Output the (X, Y) coordinate of the center of the cell containing the given text.  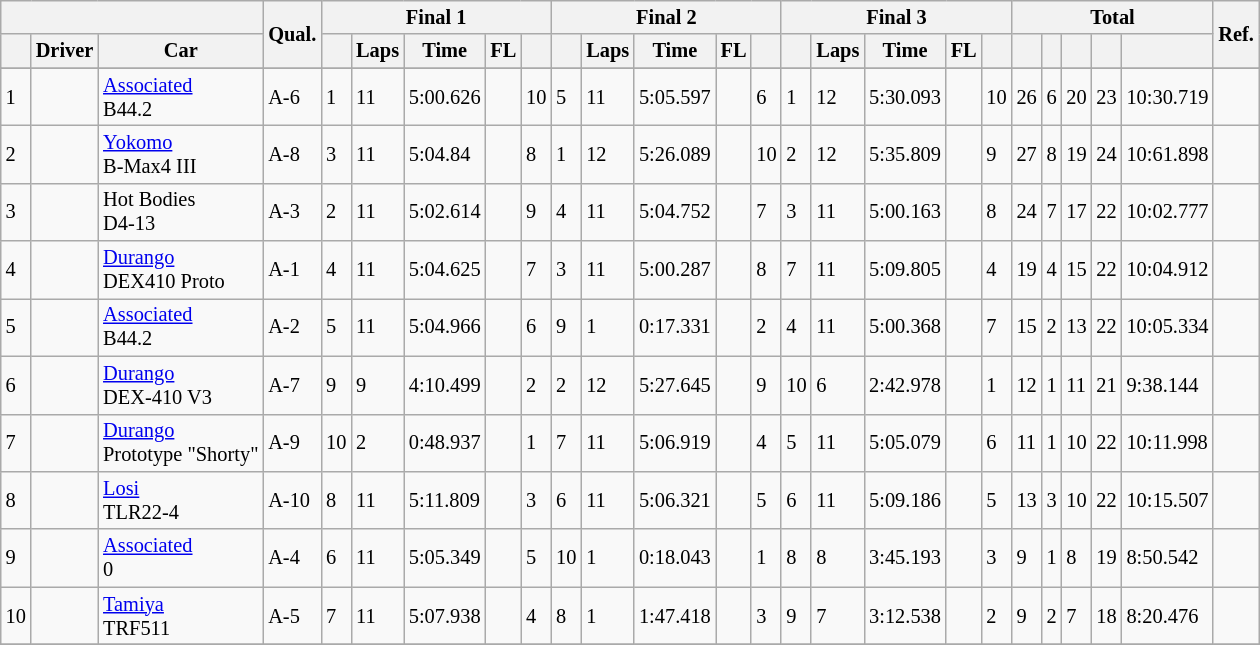
23 (1107, 97)
5:11.809 (445, 500)
5:04.625 (445, 270)
A-2 (292, 327)
0:17.331 (675, 327)
Tamiya TRF511 (180, 616)
5:02.614 (445, 212)
18 (1107, 616)
5:35.809 (905, 154)
8:50.542 (1168, 558)
10:30.719 (1168, 97)
10:61.898 (1168, 154)
5:06.321 (675, 500)
Qual. (292, 34)
5:27.645 (675, 385)
A-5 (292, 616)
5:05.349 (445, 558)
8:20.476 (1168, 616)
0:48.937 (445, 443)
Yokomo B-Max4 III (180, 154)
A-9 (292, 443)
10:04.912 (1168, 270)
5:00.626 (445, 97)
20 (1076, 97)
A-7 (292, 385)
10:11.998 (1168, 443)
A-4 (292, 558)
3:45.193 (905, 558)
5:30.093 (905, 97)
27 (1027, 154)
Losi TLR22-4 (180, 500)
10:02.777 (1168, 212)
5:09.186 (905, 500)
5:26.089 (675, 154)
5:00.163 (905, 212)
Total (1113, 17)
Durango Prototype "Shorty" (180, 443)
5:04.84 (445, 154)
Driver (64, 51)
17 (1076, 212)
5:09.805 (905, 270)
5:05.597 (675, 97)
A-10 (292, 500)
5:06.919 (675, 443)
2:42.978 (905, 385)
5:04.966 (445, 327)
0:18.043 (675, 558)
Car (180, 51)
10:05.334 (1168, 327)
A-8 (292, 154)
A-3 (292, 212)
Associated 0 (180, 558)
Final 2 (666, 17)
4:10.499 (445, 385)
10:15.507 (1168, 500)
Hot Bodies D4-13 (180, 212)
A-6 (292, 97)
5:00.368 (905, 327)
21 (1107, 385)
26 (1027, 97)
3:12.538 (905, 616)
1:47.418 (675, 616)
5:04.752 (675, 212)
Final 3 (896, 17)
A-1 (292, 270)
Final 1 (436, 17)
Durango DEX-410 V3 (180, 385)
9:38.144 (1168, 385)
Ref. (1236, 34)
5:05.079 (905, 443)
Durango DEX410 Proto (180, 270)
5:07.938 (445, 616)
5:00.287 (675, 270)
